Detect which cell encompasses the target text, then output its [X, Y] center coordinate. 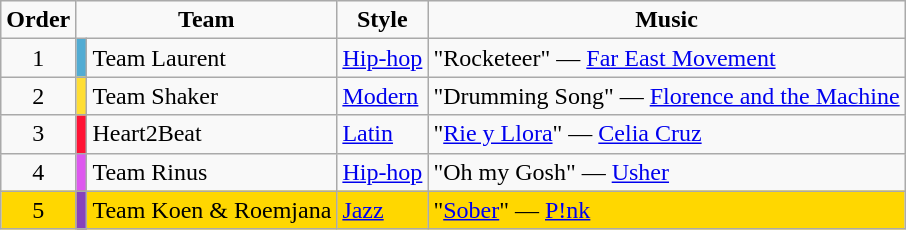
Latin [382, 134]
"Rie y Llora" — Celia Cruz [666, 134]
4 [38, 172]
Team [206, 20]
1 [38, 58]
Heart2Beat [212, 134]
5 [38, 210]
Jazz [382, 210]
Team Rinus [212, 172]
Style [382, 20]
"Drumming Song" — Florence and the Machine [666, 96]
3 [38, 134]
Music [666, 20]
Team Shaker [212, 96]
"Oh my Gosh" — Usher [666, 172]
2 [38, 96]
"Sober" — P!nk [666, 210]
Team Laurent [212, 58]
"Rocketeer" — Far East Movement [666, 58]
Order [38, 20]
Modern [382, 96]
Team Koen & Roemjana [212, 210]
